For the text-containing cell, return its midpoint in [x, y] coordinate format. 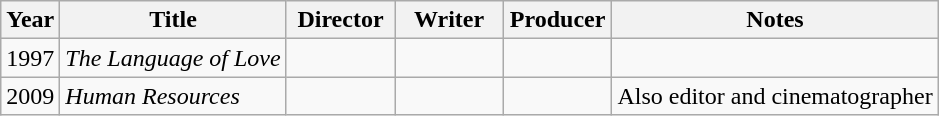
Title [173, 20]
Year [30, 20]
Director [340, 20]
Also editor and cinematographer [775, 96]
Writer [450, 20]
2009 [30, 96]
The Language of Love [173, 58]
1997 [30, 58]
Notes [775, 20]
Human Resources [173, 96]
Producer [558, 20]
